Search for the cell housing the specified text and yield its [X, Y] center coordinate. 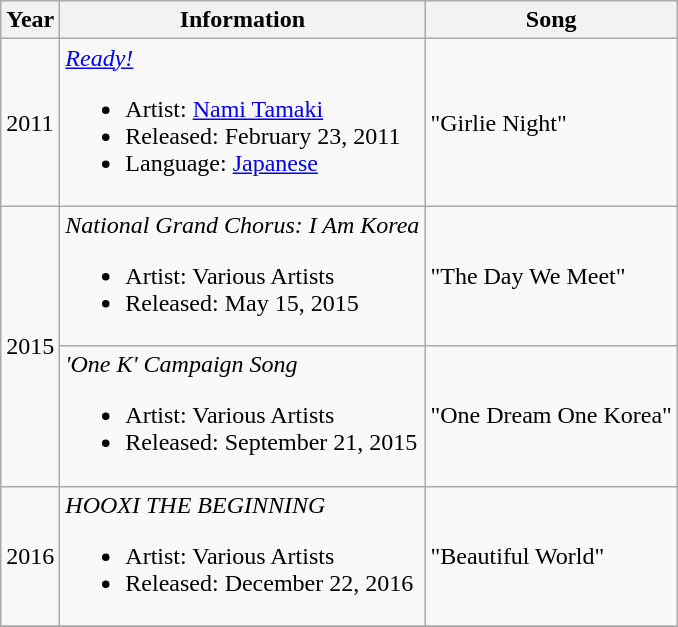
Song [552, 20]
"The Day We Meet" [552, 276]
Ready!Artist: Nami TamakiReleased: February 23, 2011Language: Japanese [242, 122]
"Beautiful World" [552, 556]
Year [30, 20]
HOOXI THE BEGINNINGArtist: Various ArtistsReleased: December 22, 2016 [242, 556]
"Girlie Night" [552, 122]
"One Dream One Korea" [552, 416]
2016 [30, 556]
2011 [30, 122]
Information [242, 20]
'One K' Campaign SongArtist: Various ArtistsReleased: September 21, 2015 [242, 416]
2015 [30, 346]
National Grand Chorus: I Am KoreaArtist: Various ArtistsReleased: May 15, 2015 [242, 276]
